Extract the [x, y] coordinate from the center of the cell holding the provided text.  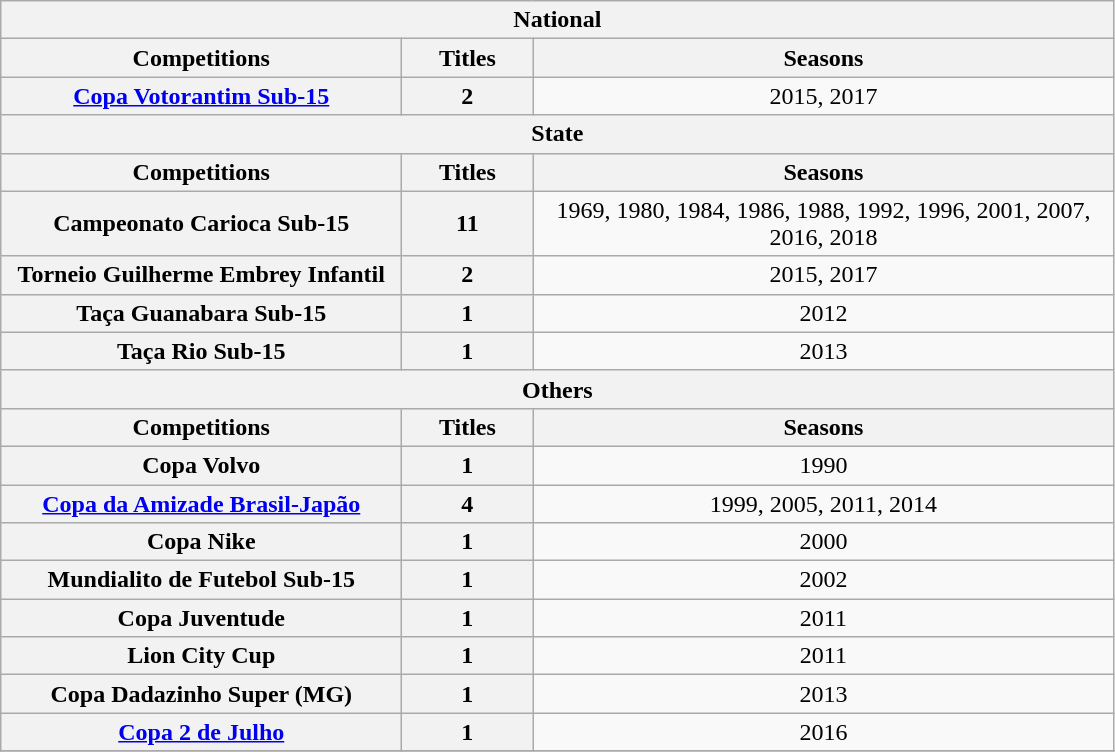
11 [468, 224]
Copa Nike [202, 542]
Copa 2 de Julho [202, 732]
1999, 2005, 2011, 2014 [824, 503]
Copa Juventude [202, 618]
1990 [824, 465]
2002 [824, 580]
Others [558, 389]
National [558, 20]
Mundialito de Futebol Sub-15 [202, 580]
2012 [824, 313]
2016 [824, 732]
Lion City Cup [202, 656]
Copa Votorantim Sub-15 [202, 96]
State [558, 134]
2000 [824, 542]
Copa Dadazinho Super (MG) [202, 694]
1969, 1980, 1984, 1986, 1988, 1992, 1996, 2001, 2007, 2016, 2018 [824, 224]
Taça Guanabara Sub-15 [202, 313]
Taça Rio Sub-15 [202, 351]
Torneio Guilherme Embrey Infantil [202, 275]
Copa Volvo [202, 465]
Campeonato Carioca Sub-15 [202, 224]
Copa da Amizade Brasil-Japão [202, 503]
4 [468, 503]
